Return (X, Y) of the center of cell containing provided text 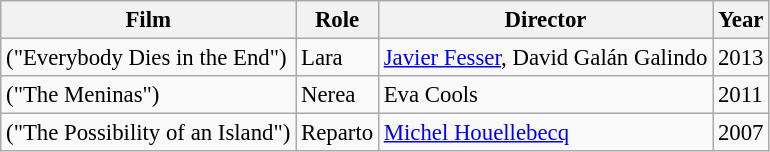
Michel Houellebecq (545, 133)
Reparto (338, 133)
2011 (741, 95)
Lara (338, 58)
("The Possibility of an Island") (148, 133)
Javier Fesser, David Galán Galindo (545, 58)
Director (545, 20)
2007 (741, 133)
Film (148, 20)
Nerea (338, 95)
2013 (741, 58)
Role (338, 20)
Eva Cools (545, 95)
("Everybody Dies in the End") (148, 58)
Year (741, 20)
("The Meninas") (148, 95)
